Identify which cell holds the provided text, then report its (X, Y) central coordinate. 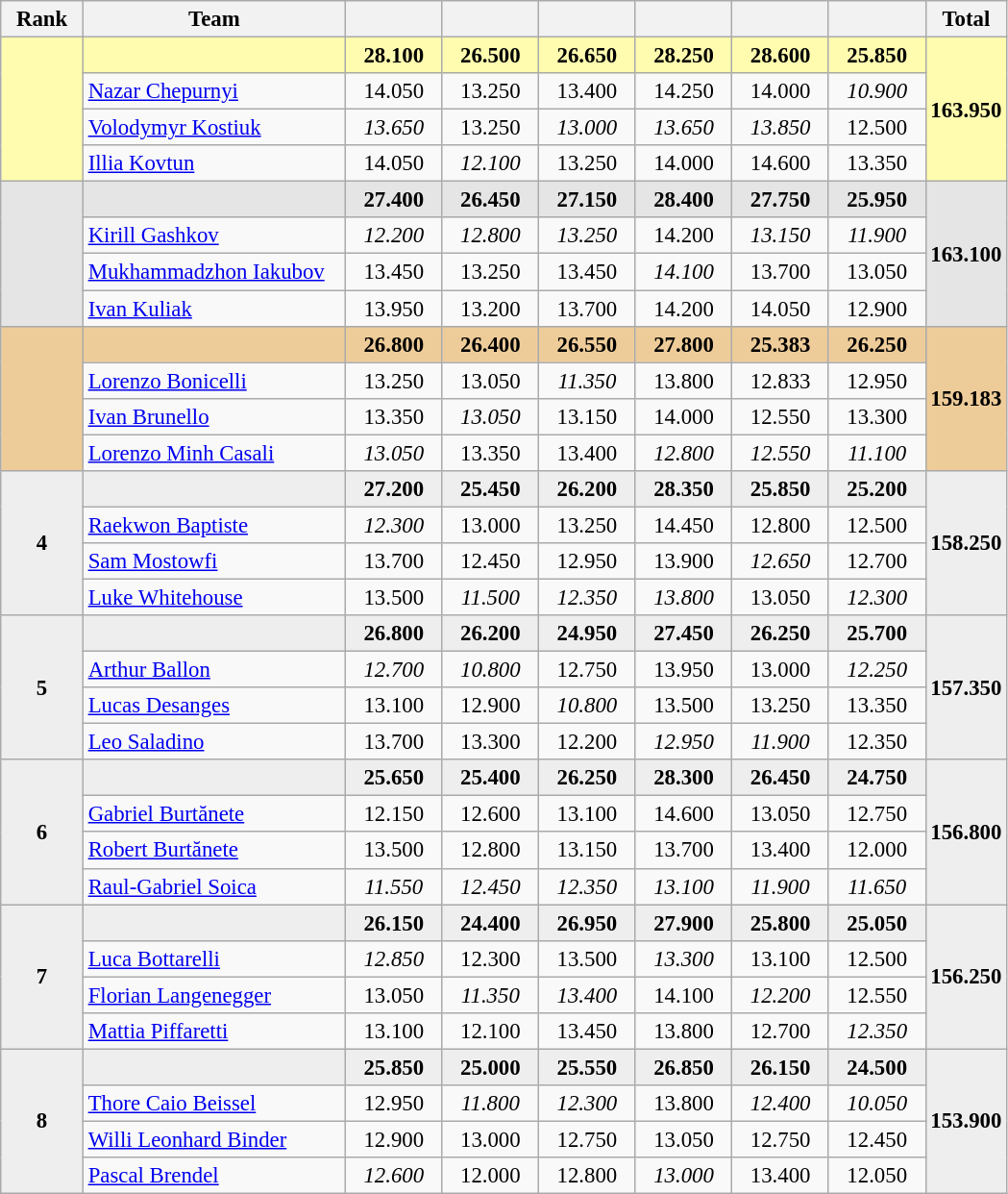
11.550 (394, 886)
6 (42, 832)
14.450 (684, 525)
27.200 (394, 489)
10.900 (876, 91)
163.100 (967, 254)
26.400 (490, 344)
Pascal Brendel (213, 1176)
Raekwon Baptiste (213, 525)
Sam Mostowfi (213, 561)
Arthur Ballon (213, 670)
25.400 (490, 778)
28.400 (684, 200)
163.950 (967, 110)
26.950 (588, 923)
Ivan Brunello (213, 416)
Gabriel Burtănete (213, 814)
Lorenzo Minh Casali (213, 453)
13.900 (684, 561)
27.900 (684, 923)
12.150 (394, 814)
Kirill Gashkov (213, 236)
10.050 (876, 1104)
25.700 (876, 634)
Team (213, 19)
25.383 (780, 344)
28.100 (394, 56)
Mukhammadzhon Iakubov (213, 272)
25.550 (588, 1067)
25.450 (490, 489)
158.250 (967, 543)
12.250 (876, 670)
Leo Saladino (213, 742)
12.050 (876, 1176)
Volodymyr Kostiuk (213, 128)
25.800 (780, 923)
13.200 (490, 309)
28.250 (684, 56)
Lucas Desanges (213, 706)
25.950 (876, 200)
12.833 (780, 381)
Luke Whitehouse (213, 597)
11.100 (876, 453)
24.500 (876, 1067)
Mattia Piffaretti (213, 1032)
28.300 (684, 778)
26.550 (588, 344)
24.750 (876, 778)
159.183 (967, 398)
26.500 (490, 56)
4 (42, 543)
26.650 (588, 56)
156.800 (967, 832)
24.950 (588, 634)
25.050 (876, 923)
157.350 (967, 687)
25.650 (394, 778)
12.650 (780, 561)
Rank (42, 19)
27.800 (684, 344)
12.850 (394, 958)
11.800 (490, 1104)
7 (42, 977)
156.250 (967, 977)
Raul-Gabriel Soica (213, 886)
5 (42, 687)
24.400 (490, 923)
Ivan Kuliak (213, 309)
Illia Kovtun (213, 163)
26.850 (684, 1067)
Florian Langenegger (213, 995)
28.600 (780, 56)
13.850 (780, 128)
Robert Burtănete (213, 851)
28.350 (684, 489)
25.200 (876, 489)
14.250 (684, 91)
12.400 (780, 1104)
25.000 (490, 1067)
153.900 (967, 1121)
Nazar Chepurnyi (213, 91)
Luca Bottarelli (213, 958)
Lorenzo Bonicelli (213, 381)
8 (42, 1121)
27.750 (780, 200)
Willi Leonhard Binder (213, 1139)
11.500 (490, 597)
27.400 (394, 200)
11.650 (876, 886)
27.450 (684, 634)
Thore Caio Beissel (213, 1104)
Total (967, 19)
27.150 (588, 200)
